Identify which cell holds the provided text, then report its [X, Y] central coordinate. 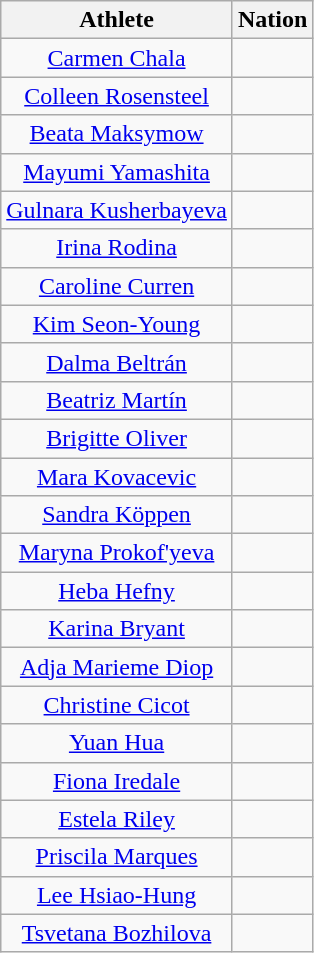
Dalma Beltrán [117, 362]
Priscila Marques [117, 857]
Fiona Iredale [117, 781]
Adja Marieme Diop [117, 667]
Sandra Köppen [117, 515]
Lee Hsiao-Hung [117, 895]
Christine Cicot [117, 705]
Carmen Chala [117, 58]
Mayumi Yamashita [117, 172]
Colleen Rosensteel [117, 96]
Karina Bryant [117, 629]
Nation [272, 20]
Beata Maksymow [117, 134]
Caroline Curren [117, 286]
Kim Seon-Young [117, 324]
Beatriz Martín [117, 400]
Tsvetana Bozhilova [117, 933]
Maryna Prokof'yeva [117, 553]
Heba Hefny [117, 591]
Estela Riley [117, 819]
Yuan Hua [117, 743]
Brigitte Oliver [117, 438]
Gulnara Kusherbayeva [117, 210]
Athlete [117, 20]
Irina Rodina [117, 248]
Mara Kovacevic [117, 477]
